Detect which cell encompasses the target text, then output its (x, y) center coordinate. 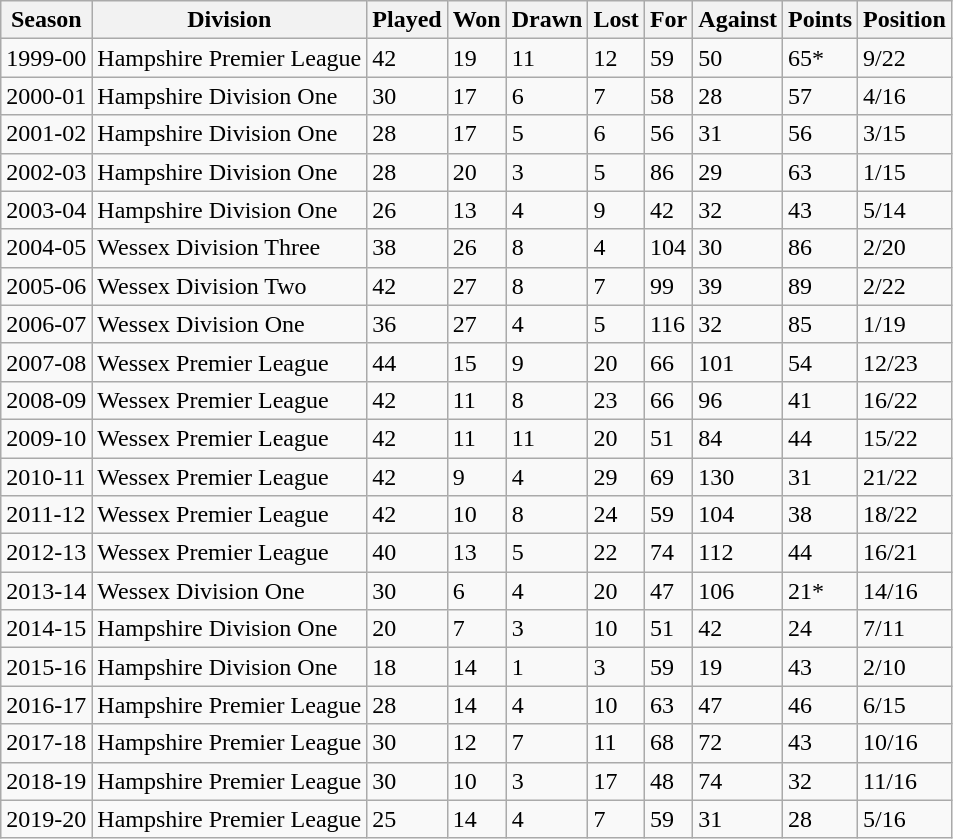
40 (407, 553)
2010-11 (46, 477)
58 (668, 96)
2015-16 (46, 667)
2017-18 (46, 743)
39 (738, 286)
18/22 (905, 515)
For (668, 20)
2/20 (905, 248)
2018-19 (46, 781)
2002-03 (46, 172)
99 (668, 286)
106 (738, 591)
68 (668, 743)
11/16 (905, 781)
2012-13 (46, 553)
9/22 (905, 58)
21* (820, 591)
72 (738, 743)
48 (668, 781)
96 (738, 400)
2/22 (905, 286)
116 (668, 324)
3/15 (905, 134)
2001-02 (46, 134)
112 (738, 553)
6/15 (905, 705)
1/15 (905, 172)
1 (547, 667)
12/23 (905, 362)
69 (668, 477)
50 (738, 58)
2003-04 (46, 210)
2013-14 (46, 591)
10/16 (905, 743)
Points (820, 20)
16/22 (905, 400)
Wessex Division Two (230, 286)
14/16 (905, 591)
41 (820, 400)
Drawn (547, 20)
54 (820, 362)
85 (820, 324)
84 (738, 438)
2011-12 (46, 515)
1/19 (905, 324)
46 (820, 705)
2006-07 (46, 324)
2014-15 (46, 629)
Against (738, 20)
130 (738, 477)
Played (407, 20)
89 (820, 286)
5/14 (905, 210)
2005-06 (46, 286)
22 (616, 553)
Position (905, 20)
57 (820, 96)
2/10 (905, 667)
25 (407, 819)
Lost (616, 20)
1999-00 (46, 58)
2019-20 (46, 819)
18 (407, 667)
2009-10 (46, 438)
15 (476, 362)
2016-17 (46, 705)
Won (476, 20)
65* (820, 58)
2004-05 (46, 248)
2008-09 (46, 400)
21/22 (905, 477)
7/11 (905, 629)
Wessex Division Three (230, 248)
Division (230, 20)
2007-08 (46, 362)
Season (46, 20)
16/21 (905, 553)
101 (738, 362)
2000-01 (46, 96)
5/16 (905, 819)
23 (616, 400)
15/22 (905, 438)
36 (407, 324)
4/16 (905, 96)
